Locate the cell with the specified text and output its [X, Y] center coordinate. 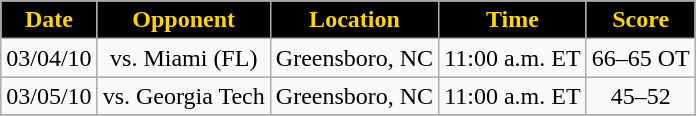
Score [640, 20]
Opponent [184, 20]
Time [512, 20]
66–65 OT [640, 58]
Location [354, 20]
03/05/10 [49, 96]
vs. Miami (FL) [184, 58]
Date [49, 20]
vs. Georgia Tech [184, 96]
45–52 [640, 96]
03/04/10 [49, 58]
